From the cell containing the given text, extract its center point as [x, y] coordinate. 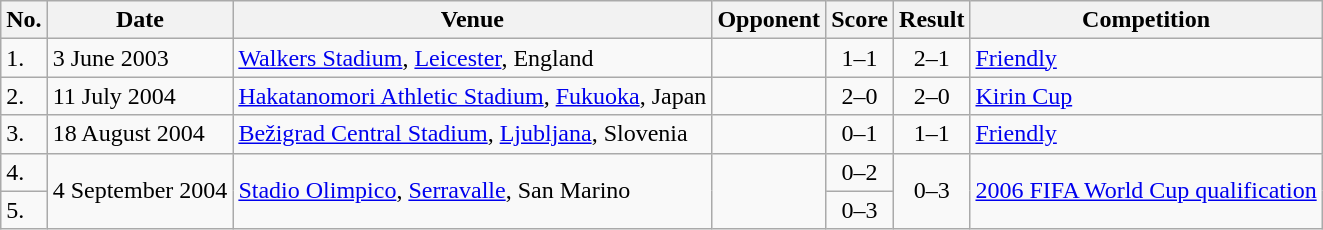
0–2 [860, 172]
Result [932, 20]
Hakatanomori Athletic Stadium, Fukuoka, Japan [472, 96]
Competition [1146, 20]
11 July 2004 [140, 96]
18 August 2004 [140, 134]
4. [24, 172]
Kirin Cup [1146, 96]
Opponent [769, 20]
No. [24, 20]
Date [140, 20]
3 June 2003 [140, 58]
0–1 [860, 134]
Stadio Olimpico, Serravalle, San Marino [472, 191]
Score [860, 20]
Walkers Stadium, Leicester, England [472, 58]
2006 FIFA World Cup qualification [1146, 191]
Bežigrad Central Stadium, Ljubljana, Slovenia [472, 134]
1. [24, 58]
2. [24, 96]
5. [24, 210]
Venue [472, 20]
2–1 [932, 58]
4 September 2004 [140, 191]
3. [24, 134]
